Locate the cell with the specified text and output its (X, Y) center coordinate. 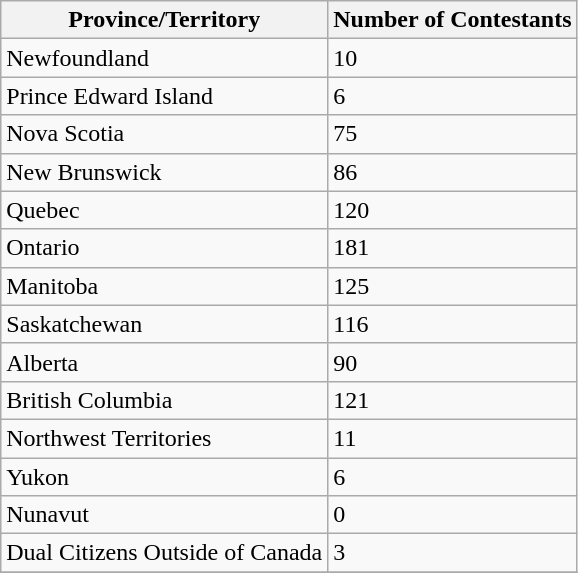
Manitoba (164, 286)
Ontario (164, 248)
125 (452, 286)
Prince Edward Island (164, 96)
Yukon (164, 477)
Nunavut (164, 515)
116 (452, 324)
90 (452, 362)
86 (452, 172)
Province/Territory (164, 20)
New Brunswick (164, 172)
Dual Citizens Outside of Canada (164, 553)
Newfoundland (164, 58)
181 (452, 248)
Quebec (164, 210)
Northwest Territories (164, 438)
10 (452, 58)
British Columbia (164, 400)
121 (452, 400)
120 (452, 210)
Number of Contestants (452, 20)
3 (452, 553)
Nova Scotia (164, 134)
Saskatchewan (164, 324)
0 (452, 515)
Alberta (164, 362)
75 (452, 134)
11 (452, 438)
